For the text-containing cell, return its midpoint in [x, y] coordinate format. 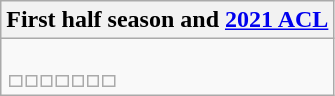
First half season and 2021 ACL [168, 20]
